Scan for the cell matching the given text and deliver its (x, y) coordinate at center. 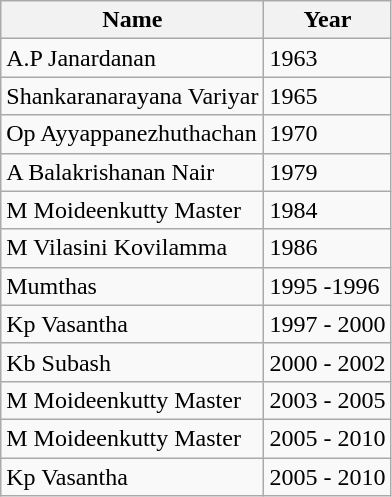
Name (132, 20)
1997 - 2000 (328, 324)
1986 (328, 248)
A.P Janardanan (132, 58)
2003 - 2005 (328, 400)
1963 (328, 58)
A Balakrishanan Nair (132, 172)
Op Ayyappanezhuthachan (132, 134)
Year (328, 20)
Kb Subash (132, 362)
2000 - 2002 (328, 362)
1965 (328, 96)
Mumthas (132, 286)
1995 -1996 (328, 286)
1970 (328, 134)
1979 (328, 172)
M Vilasini Kovilamma (132, 248)
1984 (328, 210)
Shankaranarayana Variyar (132, 96)
